Output the (X, Y) coordinate of the center of the cell containing the given text.  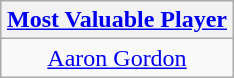
Aaron Gordon (116, 58)
Most Valuable Player (116, 20)
